Extract the (x, y) coordinate from the center of the cell holding the provided text.  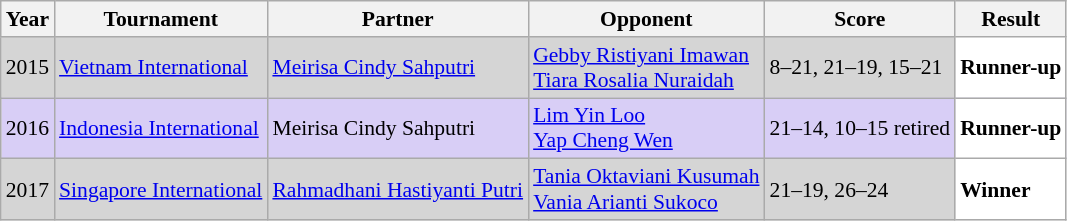
Vietnam International (160, 68)
Opponent (646, 19)
Indonesia International (160, 128)
Singapore International (160, 190)
Partner (398, 19)
Winner (1010, 190)
Year (28, 19)
8–21, 21–19, 15–21 (860, 68)
2015 (28, 68)
2016 (28, 128)
2017 (28, 190)
Tania Oktaviani Kusumah Vania Arianti Sukoco (646, 190)
21–19, 26–24 (860, 190)
21–14, 10–15 retired (860, 128)
Rahmadhani Hastiyanti Putri (398, 190)
Tournament (160, 19)
Score (860, 19)
Gebby Ristiyani Imawan Tiara Rosalia Nuraidah (646, 68)
Result (1010, 19)
Lim Yin Loo Yap Cheng Wen (646, 128)
